Determine the [X, Y] coordinate at the center of the cell enclosing the given text.  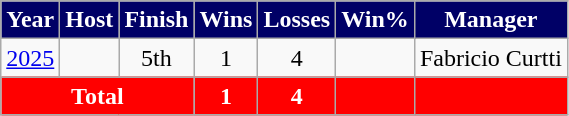
Wins [226, 20]
Fabricio Curtti [490, 58]
Host [90, 20]
5th [156, 58]
Losses [297, 20]
Manager [490, 20]
Win% [376, 20]
Total [98, 96]
Finish [156, 20]
Year [30, 20]
2025 [30, 58]
